Locate the cell with the specified text and output its [x, y] center coordinate. 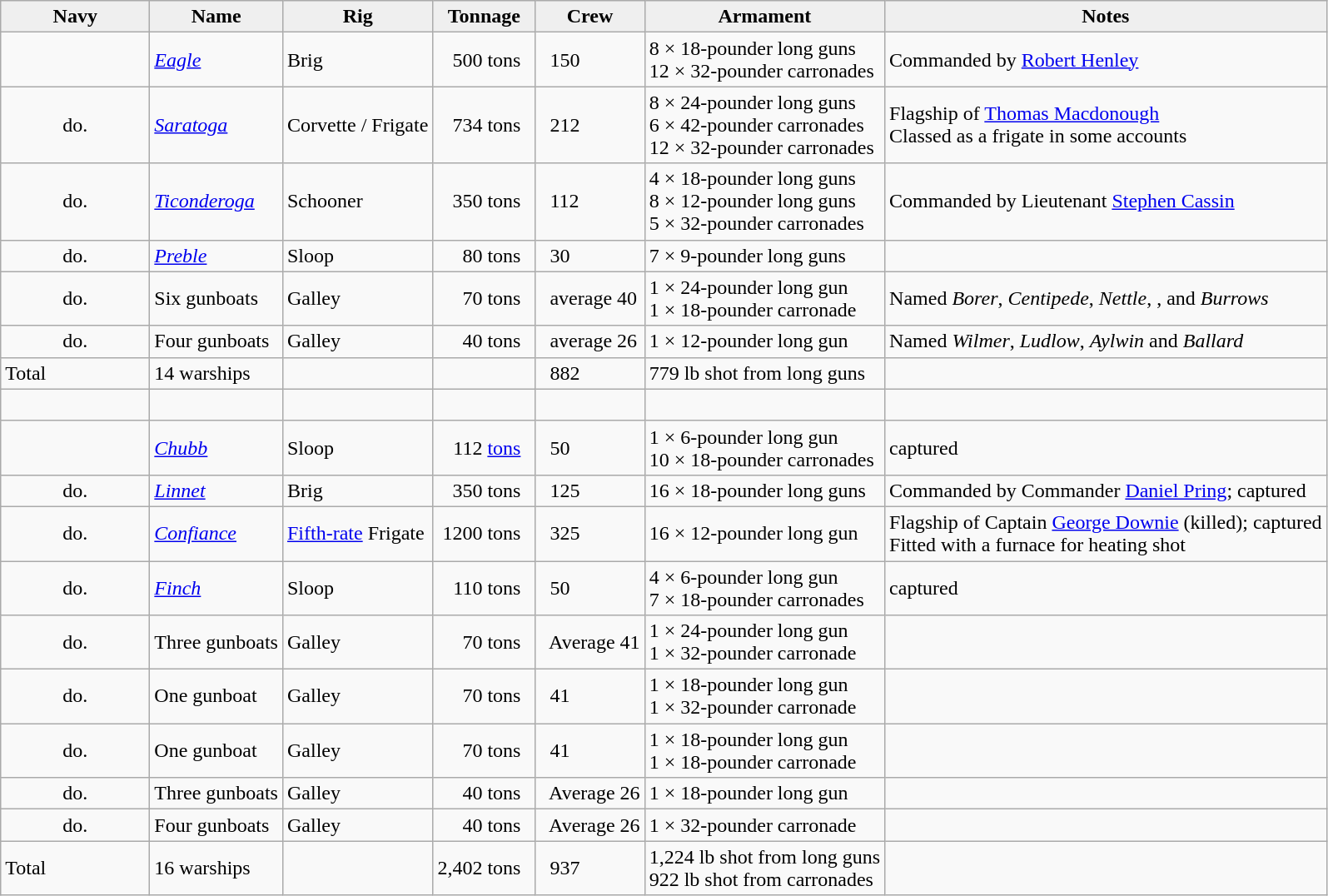
Commanded by Commander Daniel Pring; captured [1106, 490]
110 tons [485, 588]
Saratoga [216, 125]
Flagship of Captain George Downie (killed); capturedFitted with a furnace for heating shot [1106, 533]
Six gunboats [216, 298]
1 × 24-pounder long gun1 × 18-pounder carronade [764, 298]
Corvette / Frigate [357, 125]
Commanded by Lieutenant Stephen Cassin [1106, 202]
Crew [589, 17]
1 × 6-pounder long gun10 × 18-pounder carronades [764, 448]
Fifth-rate Frigate [357, 533]
1 × 32-pounder carronade [764, 825]
Chubb [216, 448]
Ticonderoga [216, 202]
125 [589, 490]
Navy [75, 17]
30 [589, 256]
4 × 6-pounder long gun7 × 18-pounder carronades [764, 588]
150 [589, 60]
Armament [764, 17]
Rig [357, 17]
Commanded by Robert Henley [1106, 60]
16 × 12-pounder long gun [764, 533]
Linnet [216, 490]
80 tons [485, 256]
4 × 18-pounder long guns8 × 12-pounder long guns5 × 32-pounder carronades [764, 202]
1 × 24-pounder long gun1 × 32-pounder carronade [764, 643]
112 tons [485, 448]
325 [589, 533]
Confiance [216, 533]
Tonnage [485, 17]
212 [589, 125]
Name [216, 17]
779 lb shot from long guns [764, 373]
14 warships [216, 373]
Average 41 [589, 643]
Flagship of Thomas MacdonoughClassed as a frigate in some accounts [1106, 125]
112 [589, 202]
Notes [1106, 17]
16 × 18-pounder long guns [764, 490]
average 40 [589, 298]
882 [589, 373]
1 × 18-pounder long gun1 × 18-pounder carronade [764, 751]
average 26 [589, 341]
1 × 18-pounder long gun [764, 794]
1,224 lb shot from long guns922 lb shot from carronades [764, 868]
734 tons [485, 125]
500 tons [485, 60]
1 × 18-pounder long gun1 × 32-pounder carronade [764, 696]
16 warships [216, 868]
Named Borer, Centipede, Nettle, , and Burrows [1106, 298]
937 [589, 868]
7 × 9-pounder long guns [764, 256]
Preble [216, 256]
1 × 12-pounder long gun [764, 341]
1200 tons [485, 533]
Schooner [357, 202]
8 × 18-pounder long guns12 × 32-pounder carronades [764, 60]
Named Wilmer, Ludlow, Aylwin and Ballard [1106, 341]
Finch [216, 588]
2,402 tons [485, 868]
Eagle [216, 60]
8 × 24-pounder long guns6 × 42-pounder carronades12 × 32-pounder carronades [764, 125]
